Extract the [X, Y] coordinate from the center of the cell holding the provided text.  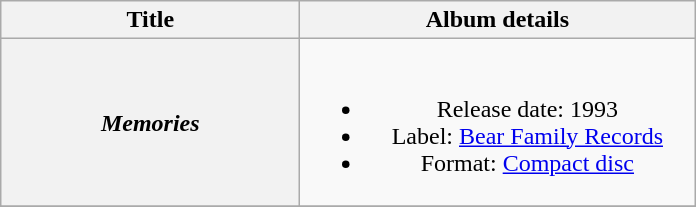
Title [150, 20]
Memories [150, 122]
Album details [498, 20]
Release date: 1993Label: Bear Family RecordsFormat: Compact disc [498, 122]
